Provide the [X, Y] coordinate of the cell's center where the given text is located.  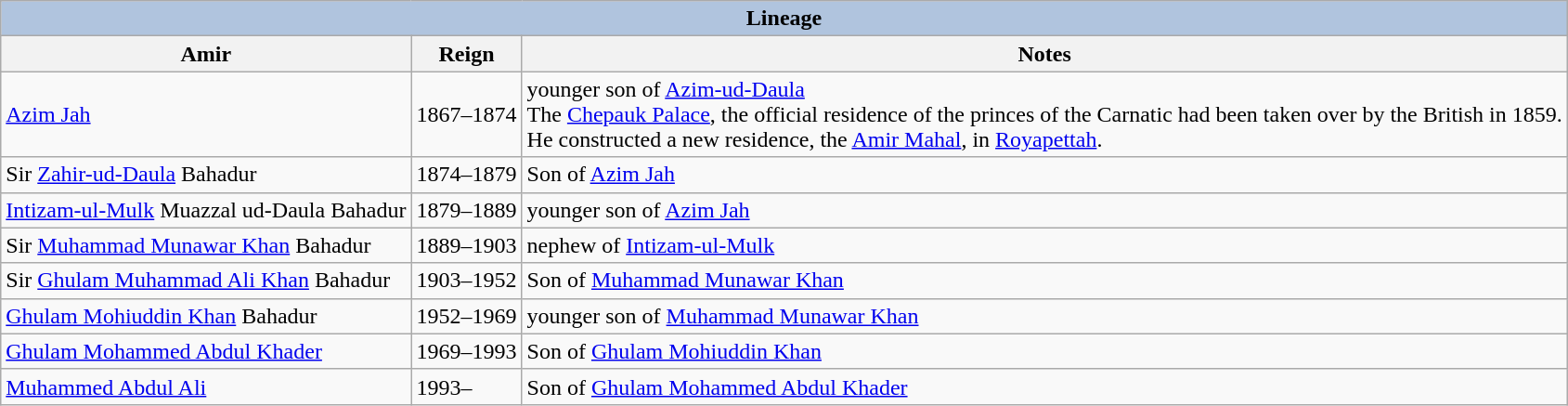
1993– [466, 386]
Muhammed Abdul Ali [206, 386]
Reign [466, 54]
Sir Zahir-ud-Daula Bahadur [206, 175]
Ghulam Mohiuddin Khan Bahadur [206, 316]
1889–1903 [466, 245]
Notes [1044, 54]
Sir Ghulam Muhammad Ali Khan Bahadur [206, 281]
1903–1952 [466, 281]
Son of Muhammad Munawar Khan [1044, 281]
Amir [206, 54]
Lineage [784, 19]
Son of Ghulam Mohiuddin Khan [1044, 351]
younger son of Muhammad Munawar Khan [1044, 316]
Son of Azim Jah [1044, 175]
Azim Jah [206, 114]
Son of Ghulam Mohammed Abdul Khader [1044, 386]
nephew of Intizam-ul-Mulk [1044, 245]
1874–1879 [466, 175]
1879–1889 [466, 210]
Ghulam Mohammed Abdul Khader [206, 351]
1952–1969 [466, 316]
Sir Muhammad Munawar Khan Bahadur [206, 245]
1969–1993 [466, 351]
Intizam-ul-Mulk Muazzal ud-Daula Bahadur [206, 210]
1867–1874 [466, 114]
younger son of Azim Jah [1044, 210]
